Return the (x, y) coordinate for the center point of the cell that contains the specified text.  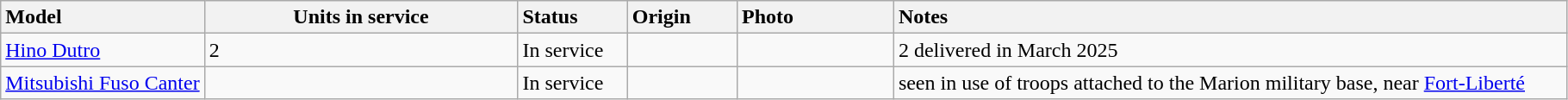
Photo (815, 17)
Mitsubishi Fuso Canter (103, 83)
Notes (1230, 17)
2 delivered in March 2025 (1230, 50)
Units in service (361, 17)
Model (103, 17)
Origin (682, 17)
seen in use of troops attached to the Marion military base, near Fort-Liberté (1230, 83)
Status (572, 17)
Hino Dutro (103, 50)
2 (361, 50)
